For the text-containing cell, return its midpoint in [X, Y] coordinate format. 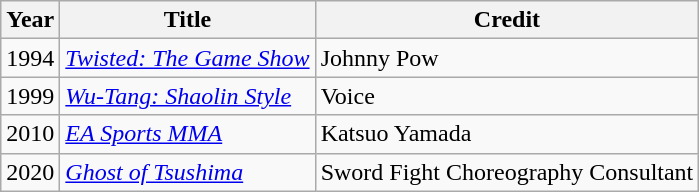
1994 [30, 58]
Twisted: The Game Show [188, 58]
EA Sports MMA [188, 134]
Year [30, 20]
Johnny Pow [507, 58]
Credit [507, 20]
2010 [30, 134]
Sword Fight Choreography Consultant [507, 172]
Katsuo Yamada [507, 134]
2020 [30, 172]
1999 [30, 96]
Voice [507, 96]
Title [188, 20]
Wu-Tang: Shaolin Style [188, 96]
Ghost of Tsushima [188, 172]
